Scan for the cell matching the given text and deliver its (x, y) coordinate at center. 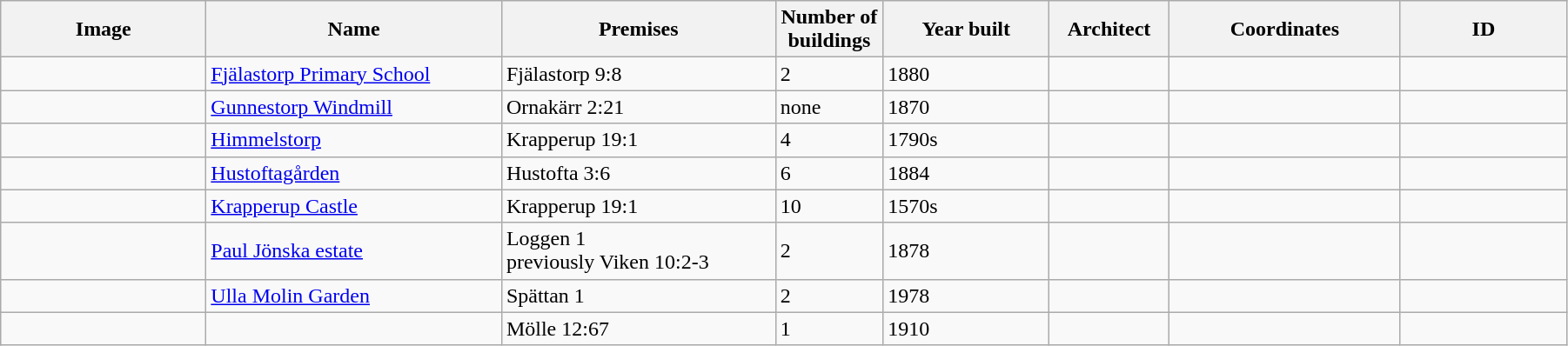
4 (829, 140)
Hustoftagården (354, 173)
1884 (966, 173)
1570s (966, 206)
Image (104, 30)
Fjälastorp Primary School (354, 74)
Year built (966, 30)
Paul Jönska estate (354, 250)
10 (829, 206)
Premises (639, 30)
Ulla Molin Garden (354, 296)
Name (354, 30)
1 (829, 329)
ID (1483, 30)
Gunnestorp Windmill (354, 107)
Ornakärr 2:21 (639, 107)
6 (829, 173)
Himmelstorp (354, 140)
1910 (966, 329)
1870 (966, 107)
Krapperup Castle (354, 206)
Mölle 12:67 (639, 329)
Spättan 1 (639, 296)
1978 (966, 296)
Hustofta 3:6 (639, 173)
Loggen 1previously Viken 10:2-3 (639, 250)
1790s (966, 140)
none (829, 107)
Coordinates (1284, 30)
1880 (966, 74)
Architect (1109, 30)
1878 (966, 250)
Fjälastorp 9:8 (639, 74)
Number ofbuildings (829, 30)
